Detect which cell encompasses the target text, then output its (x, y) center coordinate. 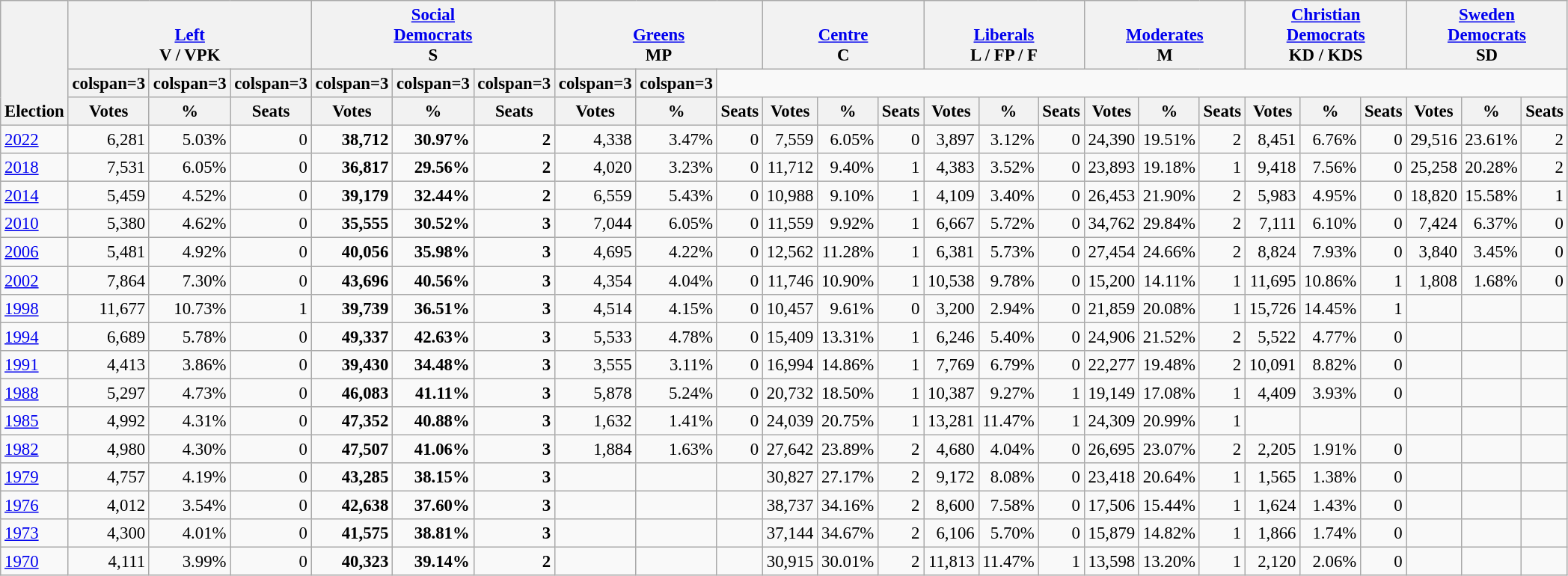
7.56% (1330, 168)
47,507 (352, 449)
10,538 (952, 281)
8,600 (952, 505)
38,712 (352, 140)
1970 (34, 562)
22,277 (1112, 364)
4,757 (108, 477)
ModeratesM (1164, 35)
37,144 (790, 533)
5,481 (108, 252)
4.01% (189, 533)
1.74% (1330, 533)
26,695 (1112, 449)
3,897 (952, 140)
42.63% (433, 337)
30,915 (790, 562)
11.28% (848, 252)
12,562 (790, 252)
1973 (34, 533)
4.73% (189, 393)
3.99% (189, 562)
4.30% (189, 449)
4.78% (676, 337)
4,012 (108, 505)
6,381 (952, 252)
6,689 (108, 337)
20.64% (1169, 477)
34.67% (848, 533)
7,864 (108, 281)
34.48% (433, 364)
42,638 (352, 505)
19.51% (1169, 140)
23,893 (1112, 168)
18,820 (1433, 196)
4.92% (189, 252)
37.60% (433, 505)
9,172 (952, 477)
1,624 (1273, 505)
7,559 (790, 140)
15,409 (790, 337)
5.43% (676, 196)
4.19% (189, 477)
15,726 (1273, 308)
SwedenDemocratsSD (1487, 35)
5.72% (1008, 224)
7,111 (1273, 224)
35.98% (433, 252)
19.18% (1169, 168)
3,840 (1433, 252)
41,575 (352, 533)
2002 (34, 281)
6,667 (952, 224)
30.01% (848, 562)
7,531 (108, 168)
1.91% (1330, 449)
3.40% (1008, 196)
3.45% (1492, 252)
4,413 (108, 364)
4,514 (595, 308)
34.16% (848, 505)
1988 (34, 393)
36.51% (433, 308)
39.14% (433, 562)
24,309 (1112, 421)
2018 (34, 168)
18.50% (848, 393)
2.06% (1330, 562)
4,109 (952, 196)
26,453 (1112, 196)
7.93% (1330, 252)
13.31% (848, 337)
3,200 (952, 308)
3.23% (676, 168)
40.88% (433, 421)
3.54% (189, 505)
3.93% (1330, 393)
15.44% (1169, 505)
9.92% (848, 224)
49,337 (352, 337)
4,695 (595, 252)
30,827 (790, 477)
SocialDemocratsS (432, 35)
1.68% (1492, 281)
ChristianDemocratsKD / KDS (1326, 35)
9,418 (1273, 168)
4,020 (595, 168)
39,179 (352, 196)
5,459 (108, 196)
14.82% (1169, 533)
40,323 (352, 562)
1976 (34, 505)
1.43% (1330, 505)
2,205 (1273, 449)
2010 (34, 224)
1.41% (676, 421)
11,813 (952, 562)
5.40% (1008, 337)
5,522 (1273, 337)
4,300 (108, 533)
1.38% (1330, 477)
7.30% (189, 281)
10,988 (790, 196)
3,555 (595, 364)
4,992 (108, 421)
5,297 (108, 393)
6,281 (108, 140)
5,983 (1273, 196)
20.75% (848, 421)
6,106 (952, 533)
24,039 (790, 421)
10.86% (1330, 281)
7,424 (1433, 224)
46,083 (352, 393)
5.73% (1008, 252)
39,430 (352, 364)
14.11% (1169, 281)
8,451 (1273, 140)
13,281 (952, 421)
43,696 (352, 281)
1.63% (676, 449)
LeftV / VPK (190, 35)
30.52% (433, 224)
9.10% (848, 196)
10.73% (189, 308)
40.56% (433, 281)
1982 (34, 449)
25,258 (1433, 168)
2014 (34, 196)
1,565 (1273, 477)
29.84% (1169, 224)
39,739 (352, 308)
34,762 (1112, 224)
21.90% (1169, 196)
CentreC (842, 35)
20.28% (1492, 168)
29.56% (433, 168)
20,732 (790, 393)
1,632 (595, 421)
40,056 (352, 252)
15.58% (1492, 196)
4.62% (189, 224)
1,866 (1273, 533)
19,149 (1112, 393)
3.47% (676, 140)
23.07% (1169, 449)
10,457 (790, 308)
21,859 (1112, 308)
6,559 (595, 196)
4,980 (108, 449)
6.76% (1330, 140)
17,506 (1112, 505)
2.94% (1008, 308)
9.27% (1008, 393)
24,906 (1112, 337)
4.15% (676, 308)
14.86% (848, 364)
29,516 (1433, 140)
7,044 (595, 224)
1985 (34, 421)
11,677 (108, 308)
7.58% (1008, 505)
5,380 (108, 224)
9.78% (1008, 281)
11,746 (790, 281)
1979 (34, 477)
4.31% (189, 421)
47,352 (352, 421)
4,383 (952, 168)
3.52% (1008, 168)
8.08% (1008, 477)
20.08% (1169, 308)
3.11% (676, 364)
15,200 (1112, 281)
9.40% (848, 168)
5,878 (595, 393)
11,559 (790, 224)
13.20% (1169, 562)
4.77% (1330, 337)
1,808 (1433, 281)
9.61% (848, 308)
38.81% (433, 533)
5.24% (676, 393)
15,879 (1112, 533)
5.78% (189, 337)
27,454 (1112, 252)
5.70% (1008, 533)
8,824 (1273, 252)
4,354 (595, 281)
Election (34, 63)
5.03% (189, 140)
41.11% (433, 393)
36,817 (352, 168)
6.10% (1330, 224)
4.22% (676, 252)
43,285 (352, 477)
23.61% (1492, 140)
14.45% (1330, 308)
2022 (34, 140)
3.12% (1008, 140)
13,598 (1112, 562)
4,680 (952, 449)
5,533 (595, 337)
23,418 (1112, 477)
19.48% (1169, 364)
16,994 (790, 364)
6.37% (1492, 224)
17.08% (1169, 393)
38,737 (790, 505)
10,387 (952, 393)
4.52% (189, 196)
1991 (34, 364)
23.89% (848, 449)
LiberalsL / FP / F (1004, 35)
24,390 (1112, 140)
1,884 (595, 449)
3.86% (189, 364)
6.79% (1008, 364)
41.06% (433, 449)
11,712 (790, 168)
30.97% (433, 140)
20.99% (1169, 421)
GreensMP (658, 35)
35,555 (352, 224)
11,695 (1273, 281)
38.15% (433, 477)
1998 (34, 308)
27,642 (790, 449)
24.66% (1169, 252)
32.44% (433, 196)
27.17% (848, 477)
10,091 (1273, 364)
2006 (34, 252)
6,246 (952, 337)
1994 (34, 337)
4,409 (1273, 393)
4,111 (108, 562)
4.95% (1330, 196)
10.90% (848, 281)
8.82% (1330, 364)
21.52% (1169, 337)
7,769 (952, 364)
4,338 (595, 140)
2,120 (1273, 562)
